Scan for the cell matching the given text and deliver its (X, Y) coordinate at center. 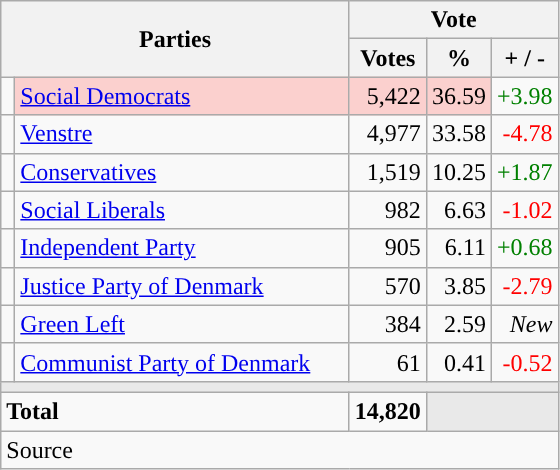
570 (388, 286)
2.59 (458, 324)
+1.87 (524, 172)
61 (388, 362)
% (458, 58)
Source (280, 449)
Total (176, 411)
384 (388, 324)
6.11 (458, 248)
New (524, 324)
Vote (454, 20)
Green Left (182, 324)
3.85 (458, 286)
0.41 (458, 362)
Justice Party of Denmark (182, 286)
10.25 (458, 172)
6.63 (458, 210)
-0.52 (524, 362)
982 (388, 210)
+3.98 (524, 96)
Communist Party of Denmark (182, 362)
Votes (388, 58)
Independent Party (182, 248)
-4.78 (524, 134)
905 (388, 248)
Parties (176, 39)
Venstre (182, 134)
5,422 (388, 96)
36.59 (458, 96)
-2.79 (524, 286)
-1.02 (524, 210)
Social Democrats (182, 96)
33.58 (458, 134)
Conservatives (182, 172)
+0.68 (524, 248)
Social Liberals (182, 210)
4,977 (388, 134)
+ / - (524, 58)
1,519 (388, 172)
14,820 (388, 411)
